Pinpoint the cell where the given text exists, returning its (X, Y) midpoint coordinate. 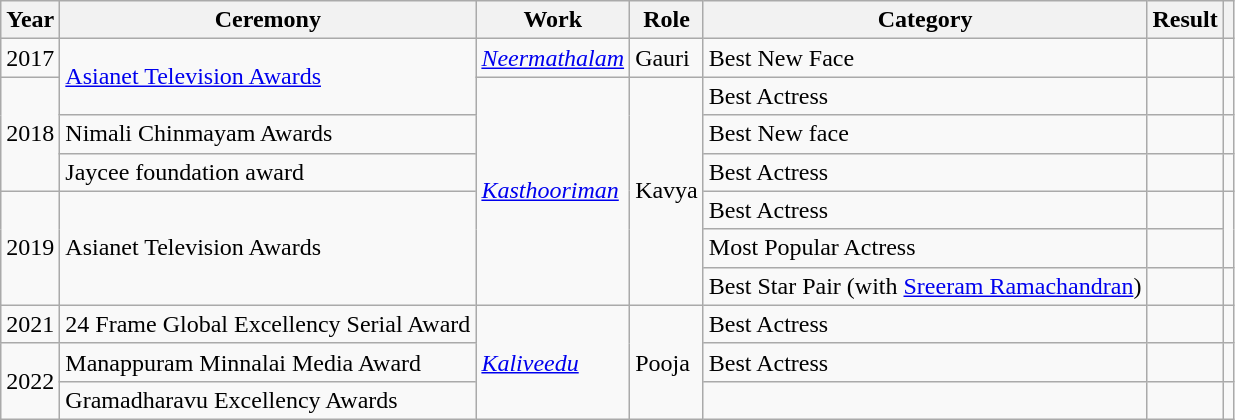
Nimali Chinmayam Awards (268, 134)
Kavya (667, 191)
Result (1185, 20)
Pooja (667, 362)
Ceremony (268, 20)
Most Popular Actress (925, 248)
2018 (30, 134)
Best New Face (925, 58)
Kaliveedu (553, 362)
Kasthooriman (553, 191)
Best Star Pair (with Sreeram Ramachandran) (925, 286)
Work (553, 20)
2019 (30, 248)
Category (925, 20)
2021 (30, 324)
24 Frame Global Excellency Serial Award (268, 324)
Year (30, 20)
Jaycee foundation award (268, 172)
2022 (30, 381)
2017 (30, 58)
Neermathalam (553, 58)
Gramadharavu Excellency Awards (268, 400)
Manappuram Minnalai Media Award (268, 362)
Best New face (925, 134)
Gauri (667, 58)
Role (667, 20)
